Locate the cell with the specified text and output its [X, Y] center coordinate. 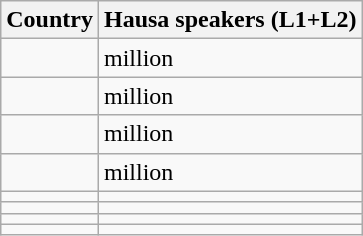
Hausa speakers (L1+L2) [230, 20]
Country [50, 20]
